Locate the cell with the specified text and output its (X, Y) center coordinate. 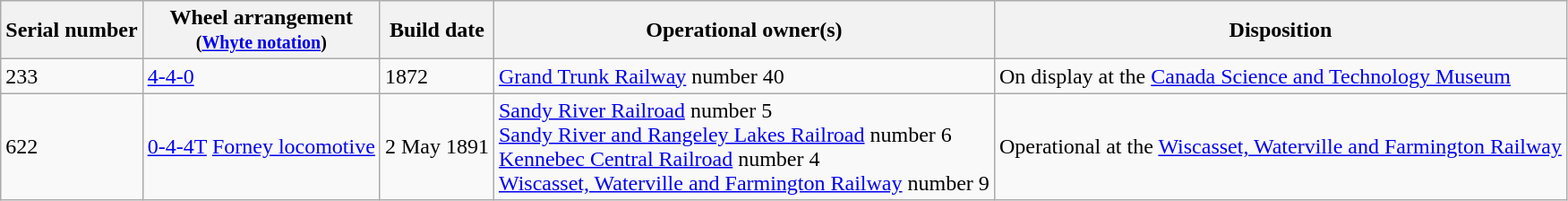
1872 (437, 76)
Disposition (1281, 31)
Grand Trunk Railway number 40 (743, 76)
233 (72, 76)
2 May 1891 (437, 147)
0-4-4T Forney locomotive (261, 147)
622 (72, 147)
Operational at the Wiscasset, Waterville and Farmington Railway (1281, 147)
On display at the Canada Science and Technology Museum (1281, 76)
Build date (437, 31)
Wheel arrangement(Whyte notation) (261, 31)
Operational owner(s) (743, 31)
Serial number (72, 31)
4-4-0 (261, 76)
